Capture the cell that displays the provided text and extract its [X, Y] central coordinate. 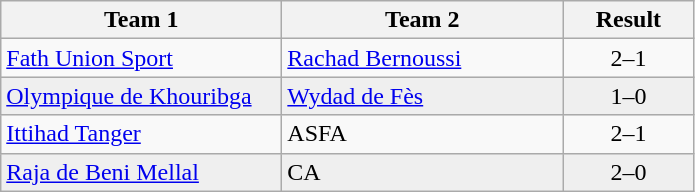
Raja de Beni Mellal [142, 172]
Result [628, 20]
Olympique de Khouribga [142, 96]
ASFA [422, 134]
Ittihad Tanger [142, 134]
Fath Union Sport [142, 58]
Team 1 [142, 20]
CA [422, 172]
Team 2 [422, 20]
Rachad Bernoussi [422, 58]
1–0 [628, 96]
2–0 [628, 172]
Wydad de Fès [422, 96]
